Return the (X, Y) coordinate for the center point of the cell that contains the specified text.  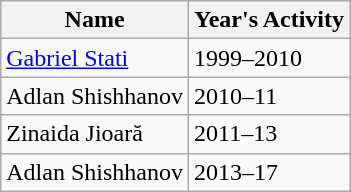
Year's Activity (268, 20)
2011–13 (268, 134)
2010–11 (268, 96)
Name (95, 20)
Zinaida Jioară (95, 134)
1999–2010 (268, 58)
Gabriel Stati (95, 58)
2013–17 (268, 172)
